Extract the [x, y] coordinate from the center of the cell holding the provided text.  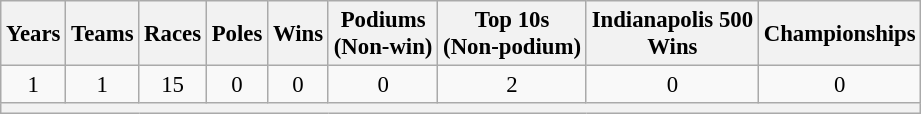
2 [512, 85]
Races [173, 34]
Teams [102, 34]
Wins [298, 34]
Years [34, 34]
Podiums(Non-win) [382, 34]
Top 10s(Non-podium) [512, 34]
15 [173, 85]
Indianapolis 500Wins [672, 34]
Championships [840, 34]
Poles [236, 34]
